Capture the cell that displays the provided text and extract its [X, Y] central coordinate. 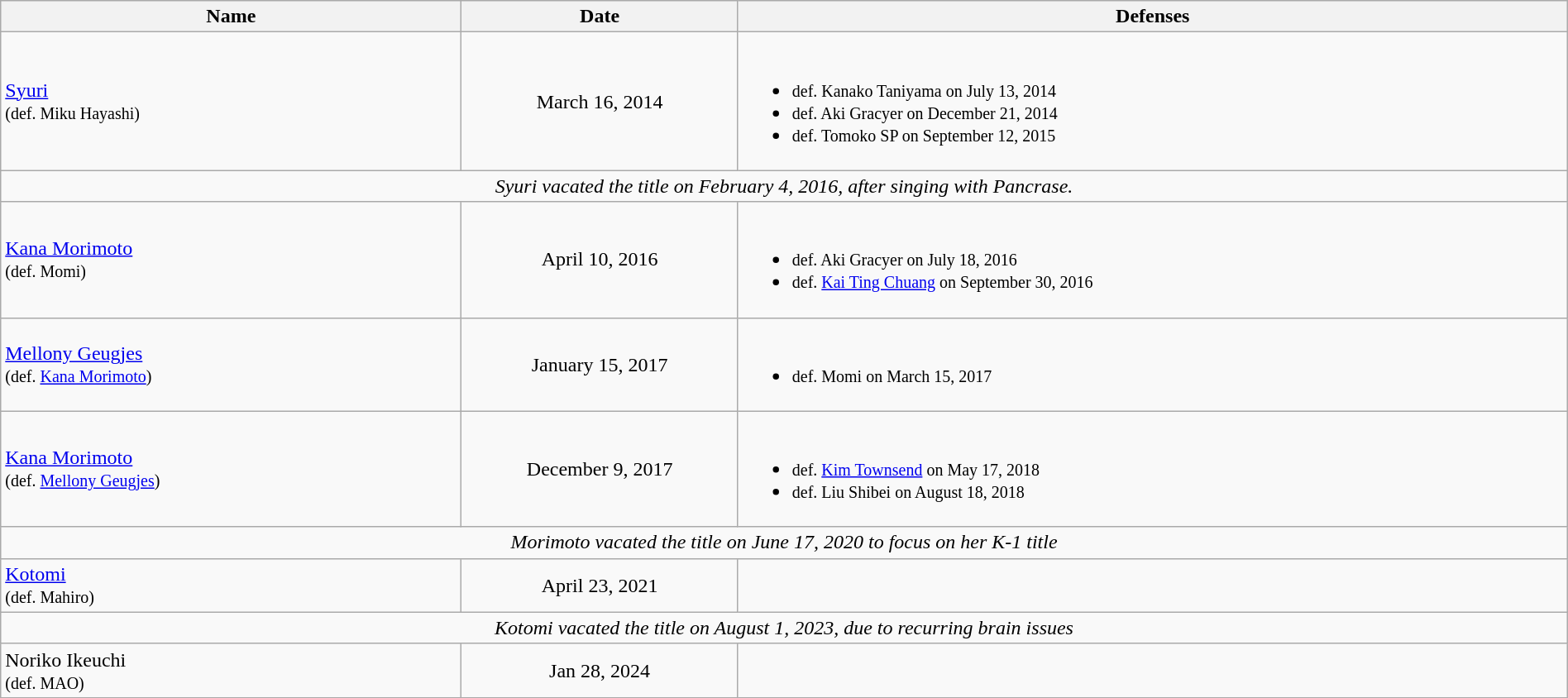
Syuri (def. Miku Hayashi) [232, 101]
December 9, 2017 [600, 469]
Defenses [1153, 17]
April 10, 2016 [600, 260]
Mellony Geugjes (def. Kana Morimoto) [232, 364]
Kana Morimoto (def. Momi) [232, 260]
Syuri vacated the title on February 4, 2016, after singing with Pancrase. [784, 186]
Name [232, 17]
Jan 28, 2024 [600, 670]
def. Aki Gracyer on July 18, 2016def. Kai Ting Chuang on September 30, 2016 [1153, 260]
Morimoto vacated the title on June 17, 2020 to focus on her K-1 title [784, 543]
March 16, 2014 [600, 101]
Kotomi (def. Mahiro) [232, 586]
Kana Morimoto (def. Mellony Geugjes) [232, 469]
Date [600, 17]
def. Kim Townsend on May 17, 2018def. Liu Shibei on August 18, 2018 [1153, 469]
Noriko Ikeuchi(def. MAO) [232, 670]
def. Kanako Taniyama on July 13, 2014 def. Aki Gracyer on December 21, 2014 def. Tomoko SP on September 12, 2015 [1153, 101]
January 15, 2017 [600, 364]
April 23, 2021 [600, 586]
Kotomi vacated the title on August 1, 2023, due to recurring brain issues [784, 628]
def. Momi on March 15, 2017 [1153, 364]
